Find where the given text appears and provide that cell's center as (x, y) coordinate. 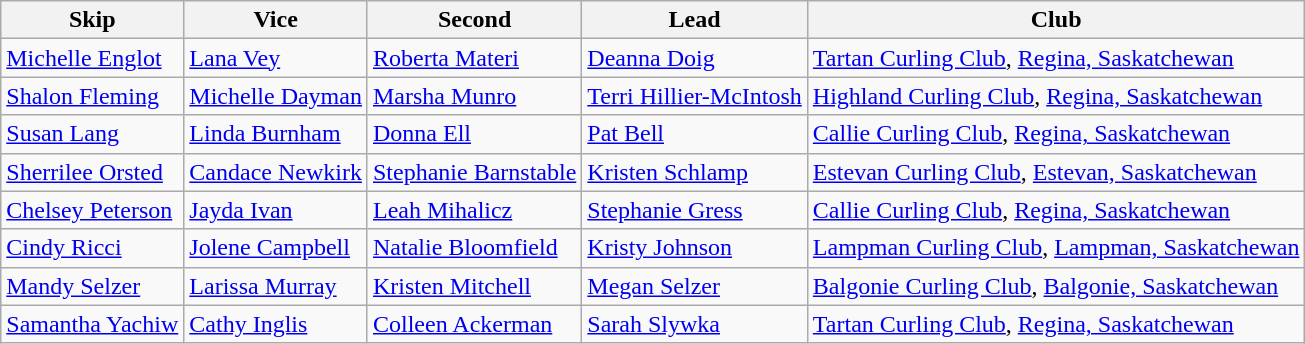
Larissa Murray (276, 286)
Roberta Materi (474, 58)
Highland Curling Club, Regina, Saskatchewan (1056, 96)
Estevan Curling Club, Estevan, Saskatchewan (1056, 172)
Donna Ell (474, 134)
Shalon Fleming (92, 96)
Susan Lang (92, 134)
Second (474, 20)
Michelle Dayman (276, 96)
Stephanie Barnstable (474, 172)
Candace Newkirk (276, 172)
Colleen Ackerman (474, 324)
Michelle Englot (92, 58)
Kristen Mitchell (474, 286)
Megan Selzer (695, 286)
Kristen Schlamp (695, 172)
Lead (695, 20)
Samantha Yachiw (92, 324)
Sherrilee Orsted (92, 172)
Balgonie Curling Club, Balgonie, Saskatchewan (1056, 286)
Terri Hillier-McIntosh (695, 96)
Pat Bell (695, 134)
Chelsey Peterson (92, 210)
Kristy Johnson (695, 248)
Linda Burnham (276, 134)
Vice (276, 20)
Jayda Ivan (276, 210)
Leah Mihalicz (474, 210)
Sarah Slywka (695, 324)
Deanna Doig (695, 58)
Lana Vey (276, 58)
Club (1056, 20)
Skip (92, 20)
Jolene Campbell (276, 248)
Cindy Ricci (92, 248)
Cathy Inglis (276, 324)
Mandy Selzer (92, 286)
Lampman Curling Club, Lampman, Saskatchewan (1056, 248)
Marsha Munro (474, 96)
Stephanie Gress (695, 210)
Natalie Bloomfield (474, 248)
